Determine the [X, Y] coordinate at the center of the cell enclosing the given text.  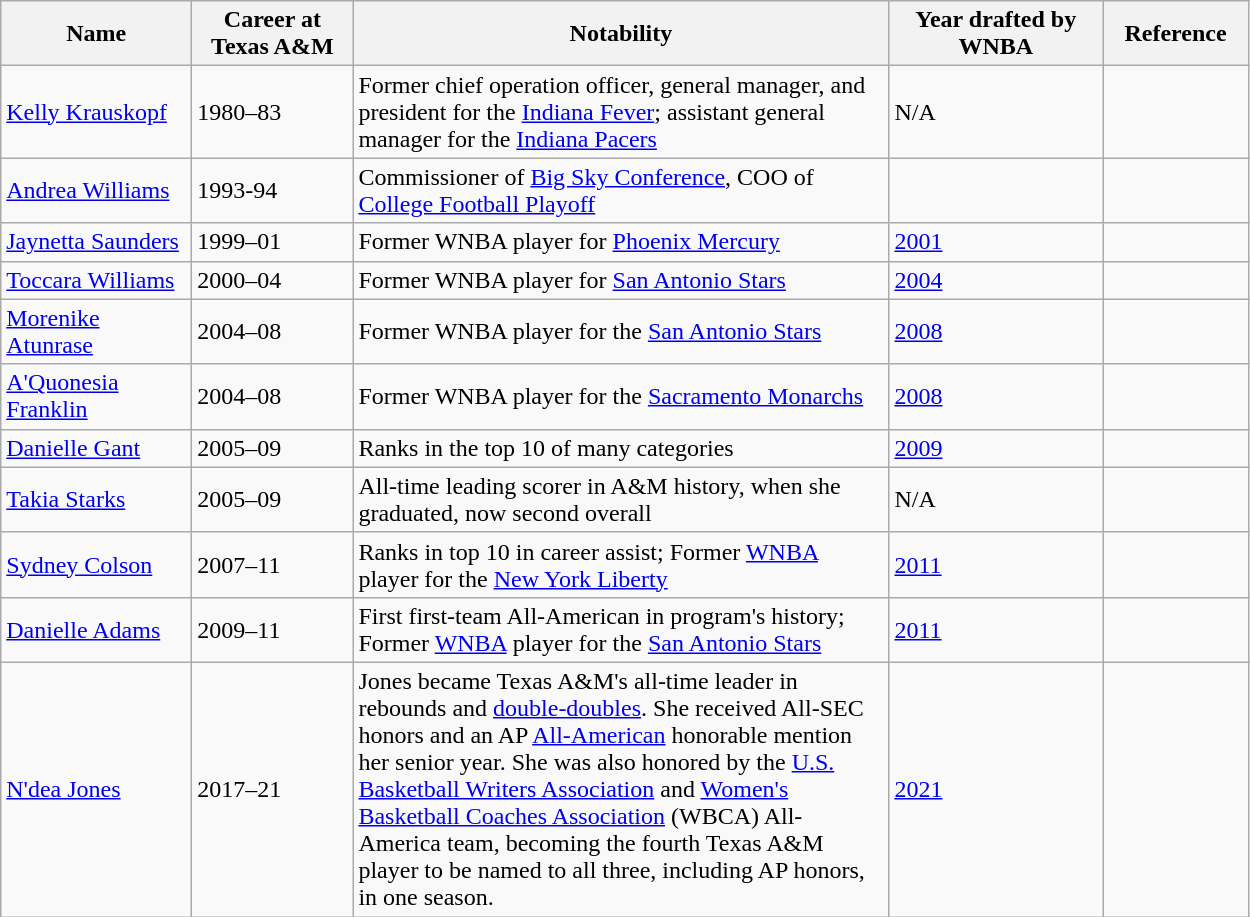
2007–11 [272, 564]
Ranks in top 10 in career assist; Former WNBA player for the New York Liberty [621, 564]
Former WNBA player for the Sacramento Monarchs [621, 396]
Reference [1175, 34]
Former WNBA player for Phoenix Mercury [621, 242]
Andrea Williams [96, 190]
Commissioner of Big Sky Conference, COO of College Football Playoff [621, 190]
2001 [996, 242]
Sydney Colson [96, 564]
All-time leading scorer in A&M history, when she graduated, now second overall [621, 500]
Danielle Gant [96, 448]
2004 [996, 280]
2000–04 [272, 280]
Kelly Krauskopf [96, 112]
Year drafted by WNBA [996, 34]
1999–01 [272, 242]
Danielle Adams [96, 630]
Former WNBA player for San Antonio Stars [621, 280]
Name [96, 34]
First first-team All-American in program's history; Former WNBA player for the San Antonio Stars [621, 630]
2021 [996, 789]
1993-94 [272, 190]
1980–83 [272, 112]
Ranks in the top 10 of many categories [621, 448]
Notability [621, 34]
Toccara Williams [96, 280]
Morenike Atunrase [96, 332]
2009–11 [272, 630]
Jaynetta Saunders [96, 242]
N'dea Jones [96, 789]
2017–21 [272, 789]
Takia Starks [96, 500]
A'Quonesia Franklin [96, 396]
Former WNBA player for the San Antonio Stars [621, 332]
Career at Texas A&M [272, 34]
2009 [996, 448]
Former chief operation officer, general manager, and president for the Indiana Fever; assistant general manager for the Indiana Pacers [621, 112]
